Locate the cell with the specified text and output its (x, y) center coordinate. 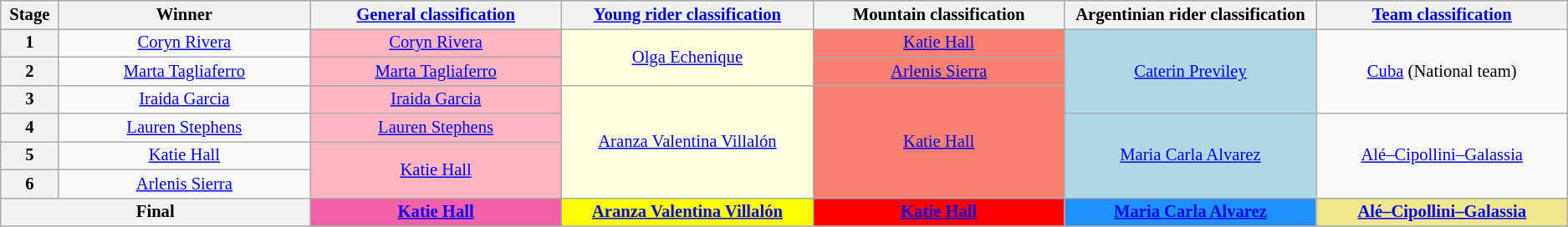
4 (30, 128)
General classification (437, 14)
3 (30, 99)
Argentinian rider classification (1191, 14)
Team classification (1442, 14)
Winner (184, 14)
Olga Echenique (687, 57)
Young rider classification (687, 14)
Cuba (National team) (1442, 70)
Caterin Previley (1191, 70)
Mountain classification (938, 14)
1 (30, 43)
Final (156, 212)
Stage (30, 14)
2 (30, 71)
5 (30, 155)
6 (30, 184)
